Identify which cell holds the provided text, then report its (X, Y) central coordinate. 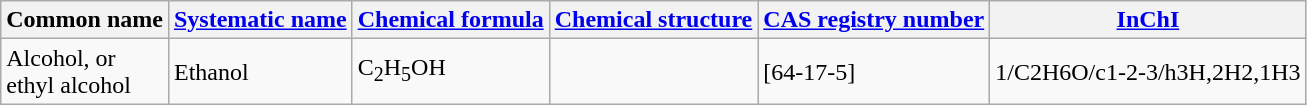
Chemical formula (450, 20)
Ethanol (260, 72)
Alcohol, orethyl alcohol (85, 72)
Systematic name (260, 20)
Chemical structure (654, 20)
Common name (85, 20)
1/C2H6O/c1-2-3/h3H,2H2,1H3 (1148, 72)
C2H5OH (450, 72)
CAS registry number (874, 20)
[64-17-5] (874, 72)
InChI (1148, 20)
